Extract the [X, Y] coordinate from the center of the cell holding the provided text.  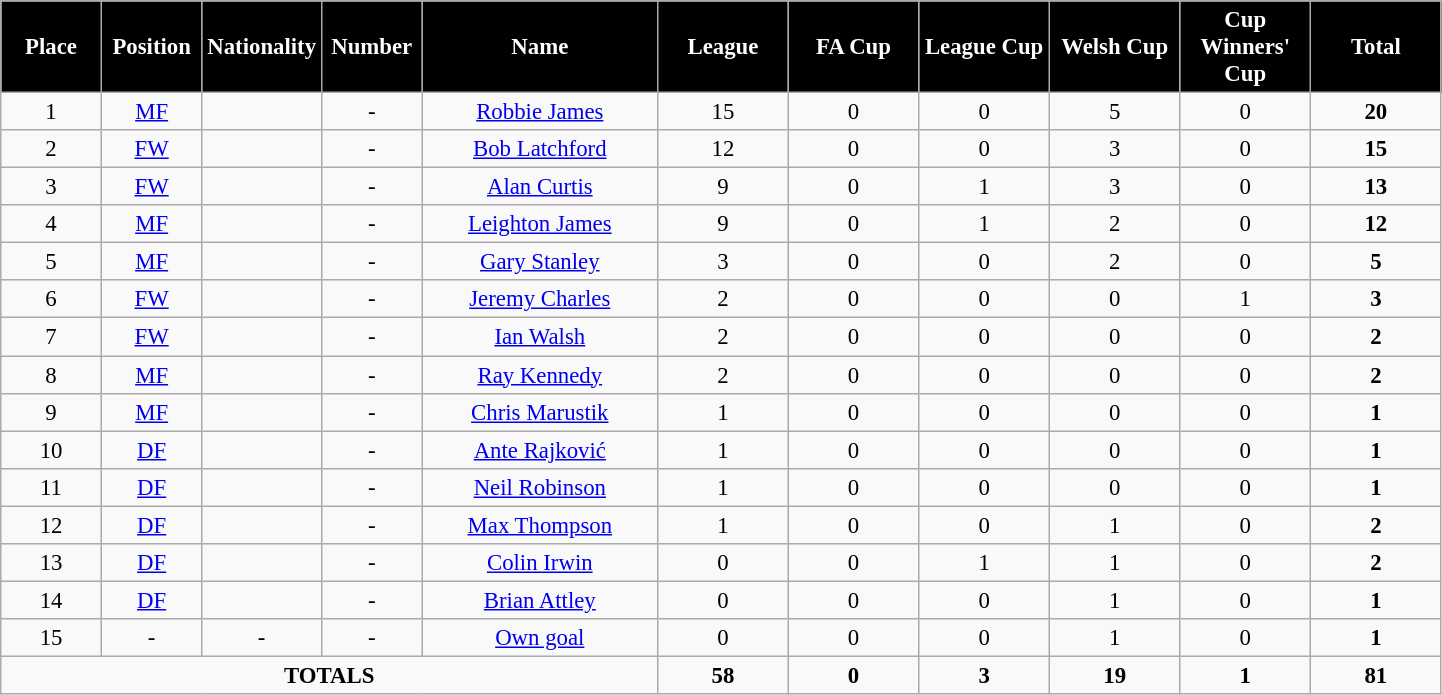
Ray Kennedy [540, 375]
Gary Stanley [540, 262]
Ante Rajković [540, 450]
Ian Walsh [540, 337]
Jeremy Charles [540, 299]
81 [1376, 675]
Nationality [262, 47]
Total [1376, 47]
Brian Attley [540, 600]
FA Cup [854, 47]
Leighton James [540, 224]
19 [1114, 675]
Neil Robinson [540, 487]
Position [152, 47]
58 [724, 675]
Cup Winners' Cup [1246, 47]
6 [52, 299]
Colin Irwin [540, 563]
8 [52, 375]
Bob Latchford [540, 149]
Name [540, 47]
20 [1376, 112]
Number [372, 47]
Robbie James [540, 112]
League [724, 47]
Chris Marustik [540, 412]
Own goal [540, 638]
League Cup [984, 47]
4 [52, 224]
Alan Curtis [540, 187]
Place [52, 47]
Max Thompson [540, 525]
7 [52, 337]
10 [52, 450]
11 [52, 487]
TOTALS [330, 675]
14 [52, 600]
Welsh Cup [1114, 47]
